Locate the cell with the specified text and output its [x, y] center coordinate. 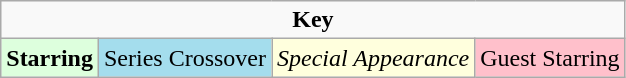
Guest Starring [550, 58]
Key [313, 20]
Special Appearance [374, 58]
Starring [50, 58]
Series Crossover [184, 58]
